Scan for the cell matching the given text and deliver its [x, y] coordinate at center. 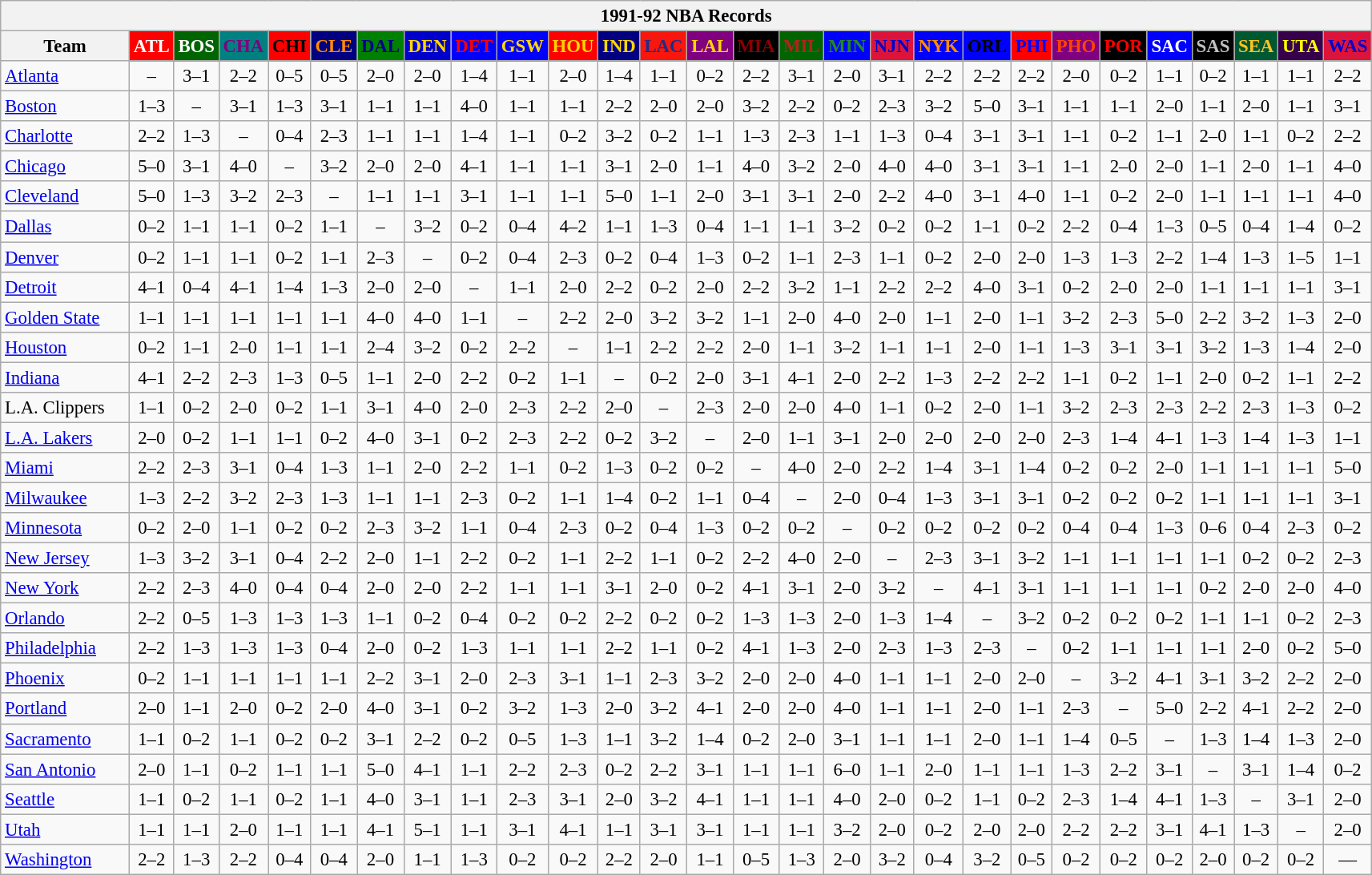
Orlando [66, 619]
Dallas [66, 227]
WAS [1348, 46]
UTA [1301, 46]
DAL [381, 46]
0–6 [1213, 528]
SAS [1213, 46]
NYK [939, 46]
5–1 [428, 829]
Golden State [66, 317]
POR [1123, 46]
MIA [756, 46]
Sacramento [66, 739]
NJN [892, 46]
IND [619, 46]
SAC [1169, 46]
Cleveland [66, 196]
MIN [847, 46]
Utah [66, 829]
ATL [151, 46]
GSW [522, 46]
2–4 [381, 347]
PHI [1032, 46]
Houston [66, 347]
MIL [802, 46]
Indiana [66, 377]
HOU [573, 46]
Charlotte [66, 136]
1–5 [1301, 257]
LAC [663, 46]
PHO [1076, 46]
CHI [289, 46]
DEN [428, 46]
CHA [243, 46]
BOS [196, 46]
Washington [66, 860]
New Jersey [66, 558]
New York [66, 588]
SEA [1256, 46]
Minnesota [66, 528]
Milwaukee [66, 498]
Seattle [66, 799]
DET [474, 46]
Chicago [66, 167]
Detroit [66, 287]
— [1348, 860]
Phoenix [66, 679]
Team [66, 46]
Portland [66, 709]
Atlanta [66, 76]
1991-92 NBA Records [686, 16]
4–2 [573, 227]
Boston [66, 107]
Denver [66, 257]
L.A. Lakers [66, 437]
L.A. Clippers [66, 408]
Miami [66, 468]
ORL [987, 46]
6–0 [847, 769]
LAL [710, 46]
San Antonio [66, 769]
Philadelphia [66, 648]
CLE [333, 46]
